From the cell containing the given text, extract its center point as [X, Y] coordinate. 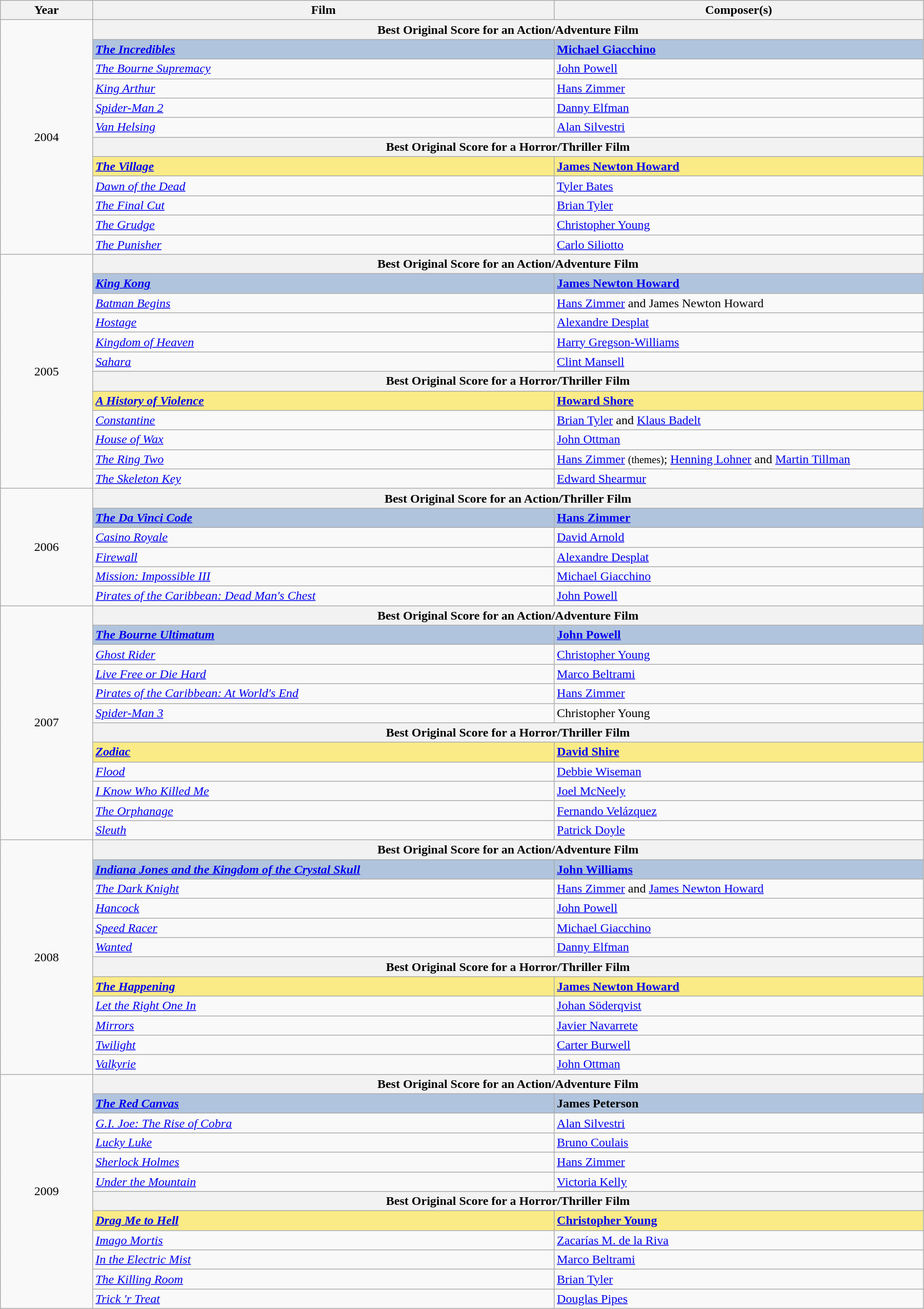
The Skeleton Key [324, 479]
The Killing Room [324, 1279]
The Village [324, 166]
Flood [324, 771]
The Punisher [324, 245]
Hostage [324, 323]
Twilight [324, 1045]
2004 [47, 137]
Carter Burwell [739, 1045]
King Kong [324, 284]
Batman Begins [324, 303]
Van Helsing [324, 127]
Sahara [324, 362]
Tyler Bates [739, 186]
Zacarías M. de la Riva [739, 1240]
Indiana Jones and the Kingdom of the Crystal Skull [324, 869]
Composer(s) [739, 10]
Mirrors [324, 1025]
Brian Tyler and Klaus Badelt [739, 420]
The Dark Knight [324, 889]
Sherlock Holmes [324, 1162]
Spider-Man 3 [324, 713]
Valkyrie [324, 1064]
The Bourne Supremacy [324, 69]
Year [47, 10]
Edward Shearmur [739, 479]
Lucky Luke [324, 1142]
The Incredibles [324, 49]
Pirates of the Caribbean: Dead Man's Chest [324, 596]
Sleuth [324, 830]
David Arnold [739, 537]
I Know Who Killed Me [324, 791]
The Red Canvas [324, 1103]
Pirates of the Caribbean: At World's End [324, 693]
Firewall [324, 557]
Best Original Score for an Action/Thriller Film [508, 498]
Carlo Siliotto [739, 245]
Zodiac [324, 752]
James Peterson [739, 1103]
Trick 'r Treat [324, 1299]
Bruno Coulais [739, 1142]
Dawn of the Dead [324, 186]
Imago Mortis [324, 1240]
The Happening [324, 986]
King Arthur [324, 88]
Casino Royale [324, 537]
Film [324, 10]
Live Free or Die Hard [324, 674]
Constantine [324, 420]
The Final Cut [324, 205]
Debbie Wiseman [739, 771]
Drag Me to Hell [324, 1221]
Joel McNeely [739, 791]
Ghost Rider [324, 655]
Harry Gregson-Williams [739, 342]
Mission: Impossible III [324, 577]
The Ring Two [324, 459]
A History of Violence [324, 401]
John Williams [739, 869]
Johan Söderqvist [739, 1006]
David Shire [739, 752]
The Orphanage [324, 810]
Let the Right One In [324, 1006]
Howard Shore [739, 401]
2008 [47, 957]
Kingdom of Heaven [324, 342]
G.I. Joe: The Rise of Cobra [324, 1123]
2006 [47, 547]
Patrick Doyle [739, 830]
Victoria Kelly [739, 1181]
Hancock [324, 908]
Hans Zimmer (themes); Henning Lohner and Martin Tillman [739, 459]
Under the Mountain [324, 1181]
In the Electric Mist [324, 1260]
Douglas Pipes [739, 1299]
The Grudge [324, 225]
2009 [47, 1191]
The Bourne Ultimatum [324, 635]
The Da Vinci Code [324, 518]
2007 [47, 723]
Fernando Velázquez [739, 810]
Spider-Man 2 [324, 108]
Speed Racer [324, 928]
Wanted [324, 947]
Javier Navarrete [739, 1025]
House of Wax [324, 440]
2005 [47, 371]
Clint Mansell [739, 362]
